Search for the cell housing the specified text and yield its (X, Y) center coordinate. 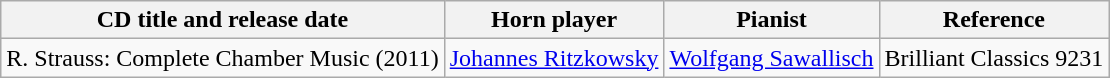
Pianist (772, 20)
Wolfgang Sawallisch (772, 58)
R. Strauss: Complete Chamber Music (2011) (222, 58)
CD title and release date (222, 20)
Horn player (554, 20)
Reference (994, 20)
Johannes Ritzkowsky (554, 58)
Brilliant Classics 9231 (994, 58)
